Scan for the cell matching the given text and deliver its (X, Y) coordinate at center. 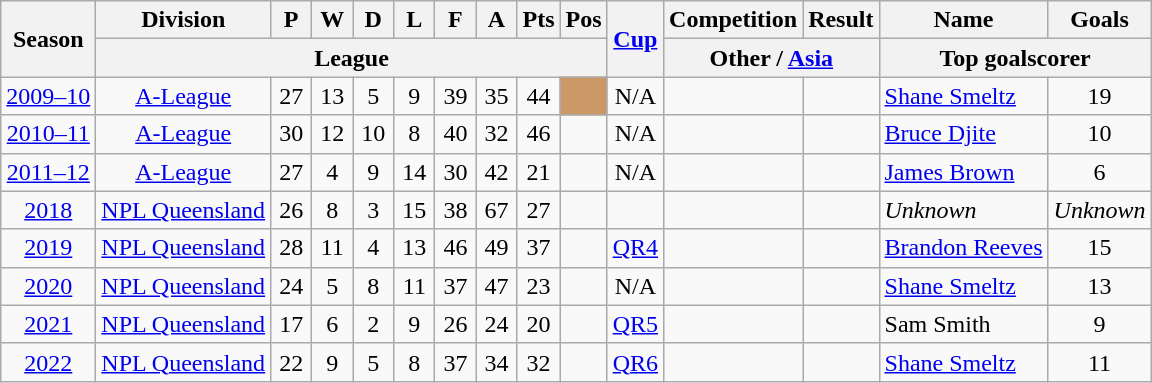
Other / Asia (772, 58)
L (414, 20)
Sam Smith (964, 324)
34 (496, 362)
Bruce Djite (964, 134)
2 (374, 324)
23 (538, 286)
Name (964, 20)
67 (496, 210)
Brandon Reeves (964, 248)
14 (414, 172)
2010–11 (48, 134)
F (456, 20)
2011–12 (48, 172)
Competition (734, 20)
Pos (584, 20)
47 (496, 286)
Pts (538, 20)
Season (48, 39)
20 (538, 324)
2022 (48, 362)
QR4 (635, 248)
2020 (48, 286)
28 (292, 248)
Result (841, 20)
League (352, 58)
35 (496, 96)
12 (332, 134)
40 (456, 134)
Division (184, 20)
QR6 (635, 362)
49 (496, 248)
42 (496, 172)
17 (292, 324)
22 (292, 362)
2018 (48, 210)
39 (456, 96)
W (332, 20)
19 (1100, 96)
2021 (48, 324)
3 (374, 210)
2009–10 (48, 96)
A (496, 20)
P (292, 20)
Top goalscorer (1015, 58)
44 (538, 96)
38 (456, 210)
21 (538, 172)
James Brown (964, 172)
Goals (1100, 20)
D (374, 20)
QR5 (635, 324)
Cup (635, 39)
2019 (48, 248)
